Return the (x, y) coordinate for the center point of the cell that contains the specified text.  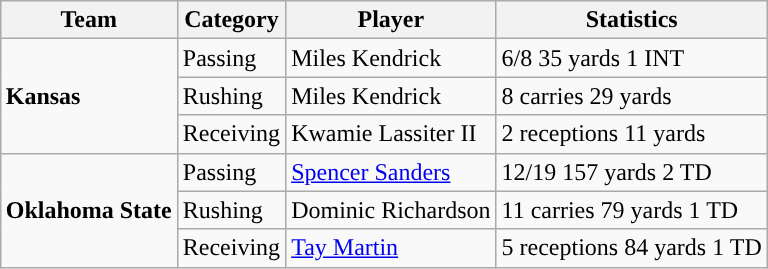
Category (231, 20)
Tay Martin (391, 248)
11 carries 79 yards 1 TD (632, 210)
6/8 35 yards 1 INT (632, 58)
Spencer Sanders (391, 172)
Kansas (88, 96)
5 receptions 84 yards 1 TD (632, 248)
8 carries 29 yards (632, 96)
Player (391, 20)
12/19 157 yards 2 TD (632, 172)
Statistics (632, 20)
2 receptions 11 yards (632, 134)
Dominic Richardson (391, 210)
Kwamie Lassiter II (391, 134)
Oklahoma State (88, 210)
Team (88, 20)
